Extract the (x, y) coordinate from the center of the cell holding the provided text.  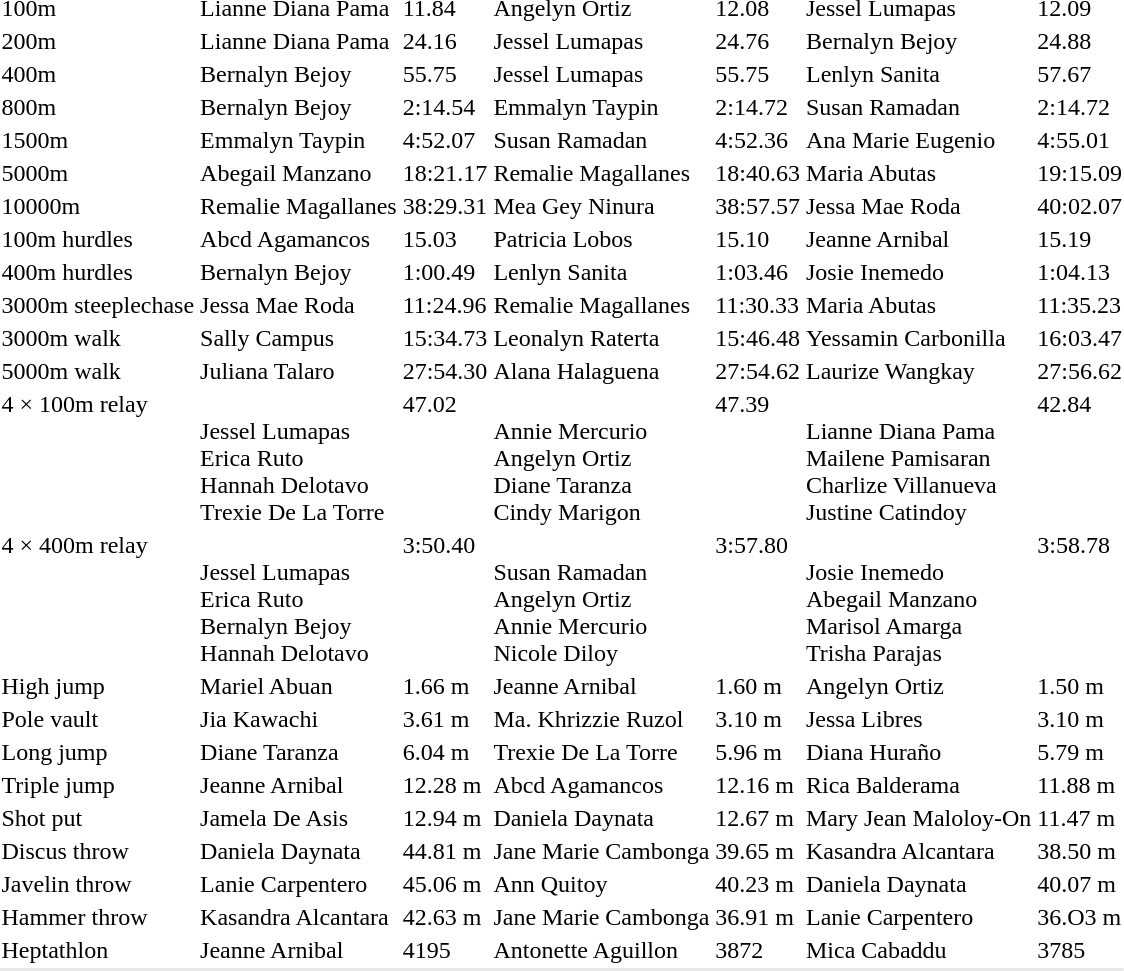
Josie InemedoAbegail ManzanoMarisol AmargaTrisha Parajas (918, 599)
Lianne Diana Pama (299, 41)
1:00.49 (445, 272)
18:40.63 (758, 173)
42.63 m (445, 917)
5000m (98, 173)
3000m walk (98, 338)
Long jump (98, 752)
Diana Huraño (918, 752)
3:58.78 (1080, 599)
24.16 (445, 41)
Ma. Khrizzie Ruzol (602, 719)
3000m steeplechase (98, 305)
47.39 (758, 458)
11:35.23 (1080, 305)
3785 (1080, 950)
Annie MercurioAngelyn OrtizDiane TaranzaCindy Marigon (602, 458)
Lianne Diana PamaMailene PamisaranCharlize VillanuevaJustine Catindoy (918, 458)
11:24.96 (445, 305)
36.91 m (758, 917)
3.61 m (445, 719)
12.28 m (445, 785)
57.67 (1080, 74)
27:56.62 (1080, 371)
Diane Taranza (299, 752)
38.50 m (1080, 851)
Pole vault (98, 719)
Rica Balderama (918, 785)
400m hurdles (98, 272)
5.96 m (758, 752)
Ann Quitoy (602, 884)
1:04.13 (1080, 272)
Mea Gey Ninura (602, 206)
40.07 m (1080, 884)
1500m (98, 140)
Shot put (98, 818)
4195 (445, 950)
10000m (98, 206)
24.88 (1080, 41)
Alana Halaguena (602, 371)
Hammer throw (98, 917)
15.19 (1080, 239)
Mariel Abuan (299, 686)
Mary Jean Maloloy-On (918, 818)
18:21.17 (445, 173)
Sally Campus (299, 338)
Trexie De La Torre (602, 752)
1.50 m (1080, 686)
Mica Cabaddu (918, 950)
12.16 m (758, 785)
4 × 400m relay (98, 599)
12.94 m (445, 818)
40.23 m (758, 884)
38:29.31 (445, 206)
3872 (758, 950)
Patricia Lobos (602, 239)
15.10 (758, 239)
100m hurdles (98, 239)
Laurize Wangkay (918, 371)
16:03.47 (1080, 338)
High jump (98, 686)
24.76 (758, 41)
Javelin throw (98, 884)
1.66 m (445, 686)
Jessa Libres (918, 719)
Josie Inemedo (918, 272)
Ana Marie Eugenio (918, 140)
4:52.07 (445, 140)
Triple jump (98, 785)
200m (98, 41)
Leonalyn Raterta (602, 338)
Angelyn Ortiz (918, 686)
Juliana Talaro (299, 371)
Antonette Aguillon (602, 950)
1:03.46 (758, 272)
4 × 100m relay (98, 458)
Heptathlon (98, 950)
15:34.73 (445, 338)
Abegail Manzano (299, 173)
800m (98, 107)
45.06 m (445, 884)
Jessel LumapasErica RutoHannah DelotavoTrexie De La Torre (299, 458)
2:14.54 (445, 107)
1.60 m (758, 686)
Susan RamadanAngelyn OrtizAnnie MercurioNicole Diloy (602, 599)
38:57.57 (758, 206)
4:55.01 (1080, 140)
15:46.48 (758, 338)
12.67 m (758, 818)
Jessel LumapasErica RutoBernalyn BejoyHannah Delotavo (299, 599)
Yessamin Carbonilla (918, 338)
11.47 m (1080, 818)
39.65 m (758, 851)
5000m walk (98, 371)
3:57.80 (758, 599)
27:54.62 (758, 371)
5.79 m (1080, 752)
3:50.40 (445, 599)
Jamela De Asis (299, 818)
4:52.36 (758, 140)
42.84 (1080, 458)
6.04 m (445, 752)
44.81 m (445, 851)
36.O3 m (1080, 917)
400m (98, 74)
11.88 m (1080, 785)
47.02 (445, 458)
Discus throw (98, 851)
40:02.07 (1080, 206)
15.03 (445, 239)
19:15.09 (1080, 173)
27:54.30 (445, 371)
Jia Kawachi (299, 719)
11:30.33 (758, 305)
